Return the (X, Y) coordinate for the center point of the cell that contains the specified text.  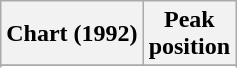
Chart (1992) (72, 34)
Peakposition (189, 34)
